For the text-containing cell, return its midpoint in [x, y] coordinate format. 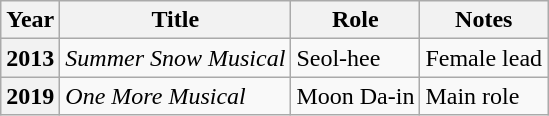
2019 [30, 96]
Moon Da-in [356, 96]
Summer Snow Musical [176, 58]
Title [176, 20]
2013 [30, 58]
Year [30, 20]
Notes [484, 20]
Seol-hee [356, 58]
One More Musical [176, 96]
Role [356, 20]
Female lead [484, 58]
Main role [484, 96]
